Return [X, Y] of the center of cell containing provided text 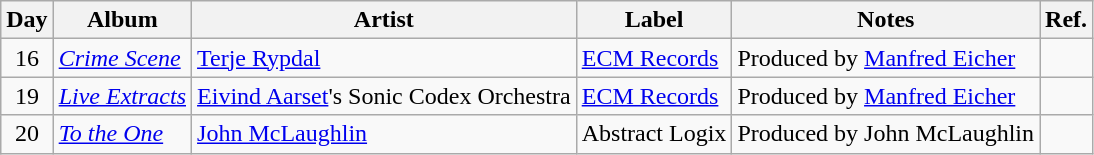
Album [122, 20]
20 [27, 134]
Notes [886, 20]
Abstract Logix [654, 134]
Day [27, 20]
Crime Scene [122, 58]
To the One [122, 134]
Eivind Aarset's Sonic Codex Orchestra [384, 96]
19 [27, 96]
Terje Rypdal [384, 58]
16 [27, 58]
Ref. [1066, 20]
Artist [384, 20]
Live Extracts [122, 96]
John McLaughlin [384, 134]
Label [654, 20]
Produced by John McLaughlin [886, 134]
